From the cell containing the given text, extract its center point as (X, Y) coordinate. 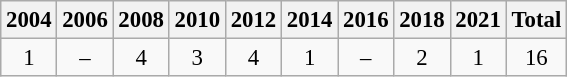
2010 (197, 20)
2018 (422, 20)
2021 (478, 20)
16 (536, 58)
2012 (253, 20)
2014 (310, 20)
2016 (366, 20)
2004 (29, 20)
Total (536, 20)
2008 (141, 20)
3 (197, 58)
2006 (85, 20)
2 (422, 58)
